Capture the cell that displays the provided text and extract its (x, y) central coordinate. 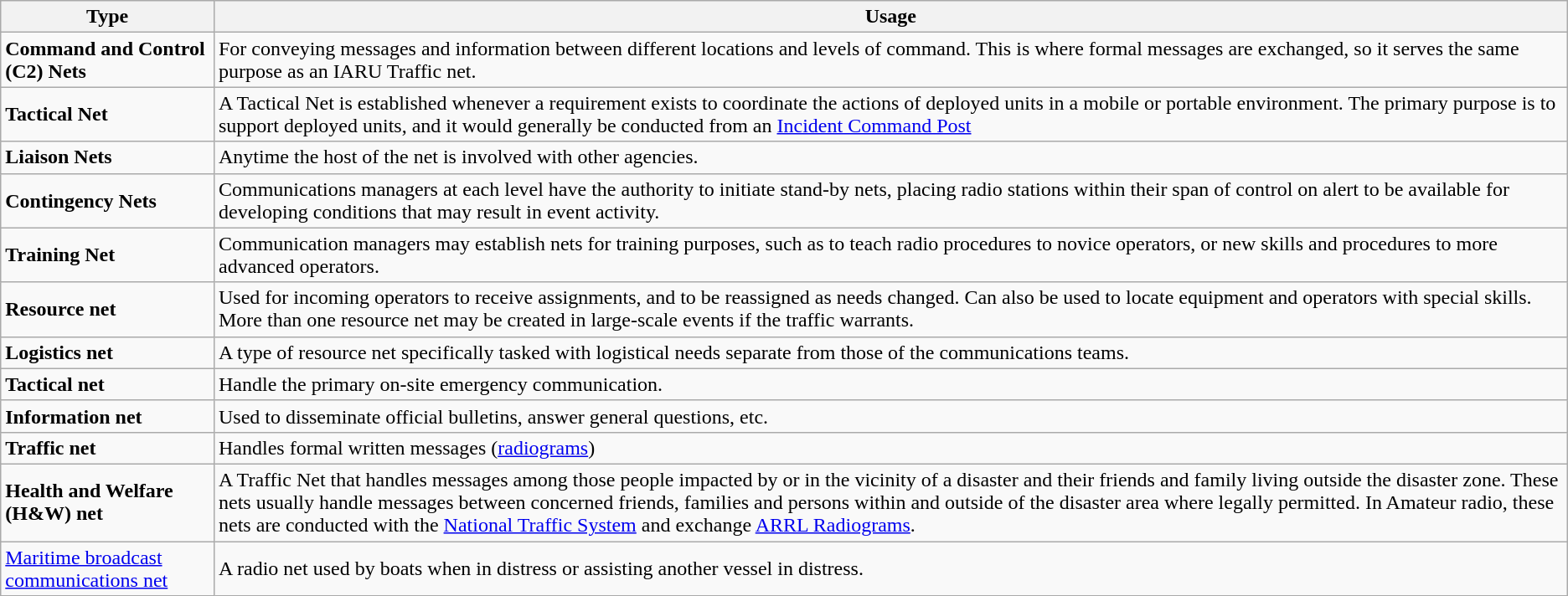
Usage (890, 17)
Traffic net (107, 448)
Anytime the host of the net is involved with other agencies. (890, 157)
Contingency Nets (107, 201)
Tactical net (107, 384)
A radio net used by boats when in distress or assisting another vessel in distress. (890, 568)
Command and Control (C2) Nets (107, 60)
A type of resource net specifically tasked with logistical needs separate from those of the communications teams. (890, 352)
Liaison Nets (107, 157)
Tactical Net (107, 114)
Used to disseminate official bulletins, answer general questions, etc. (890, 416)
Logistics net (107, 352)
Health and Welfare (H&W) net (107, 502)
Handles formal written messages (radiograms) (890, 448)
Resource net (107, 310)
Handle the primary on-site emergency communication. (890, 384)
Maritime broadcast communications net (107, 568)
Type (107, 17)
Information net (107, 416)
Training Net (107, 254)
